Extract the [X, Y] coordinate from the center of the cell holding the provided text.  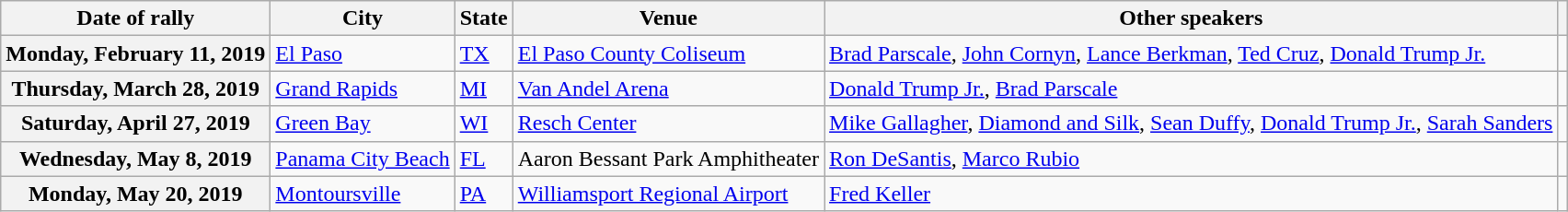
Venue [668, 18]
Aaron Bessant Park Amphitheater [668, 159]
Brad Parscale, John Cornyn, Lance Berkman, Ted Cruz, Donald Trump Jr. [1191, 53]
El Paso County Coliseum [668, 53]
City [363, 18]
Montoursville [363, 194]
Donald Trump Jr., Brad Parscale [1191, 88]
WI [484, 124]
State [484, 18]
Date of rally [136, 18]
Saturday, April 27, 2019 [136, 124]
Van Andel Arena [668, 88]
Fred Keller [1191, 194]
Mike Gallagher, Diamond and Silk, Sean Duffy, Donald Trump Jr., Sarah Sanders [1191, 124]
Resch Center [668, 124]
El Paso [363, 53]
Green Bay [363, 124]
Other speakers [1191, 18]
PA [484, 194]
Grand Rapids [363, 88]
FL [484, 159]
Monday, May 20, 2019 [136, 194]
Monday, February 11, 2019 [136, 53]
Wednesday, May 8, 2019 [136, 159]
Williamsport Regional Airport [668, 194]
Ron DeSantis, Marco Rubio [1191, 159]
MI [484, 88]
TX [484, 53]
Thursday, March 28, 2019 [136, 88]
Panama City Beach [363, 159]
